From the cell containing the given text, extract its center point as (x, y) coordinate. 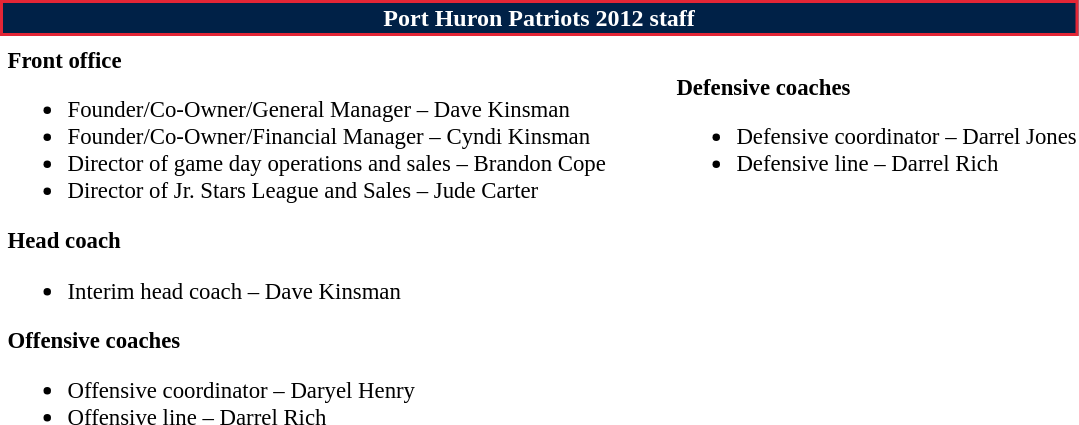
Port Huron Patriots 2012 staff (539, 18)
